From the cell containing the given text, extract its center point as [X, Y] coordinate. 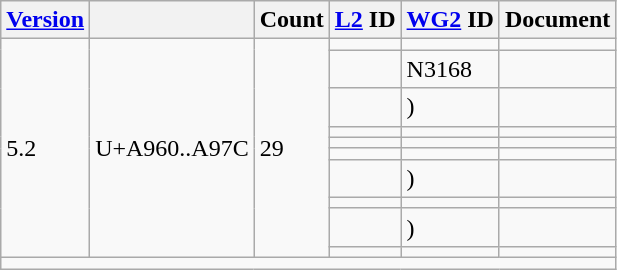
5.2 [46, 148]
Document [557, 20]
WG2 ID [450, 20]
29 [292, 148]
Count [292, 20]
N3168 [450, 69]
L2 ID [365, 20]
U+A960..A97C [172, 148]
Version [46, 20]
